Capture the cell that displays the provided text and extract its [x, y] central coordinate. 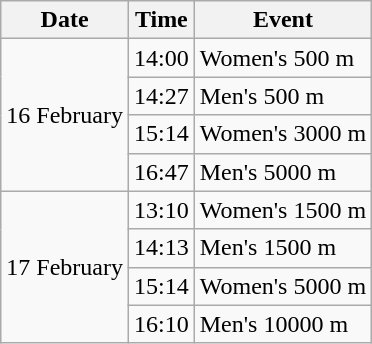
Men's 5000 m [282, 172]
16:10 [161, 324]
Men's 500 m [282, 96]
16:47 [161, 172]
Women's 500 m [282, 58]
13:10 [161, 210]
14:13 [161, 248]
Date [65, 20]
Event [282, 20]
Women's 5000 m [282, 286]
17 February [65, 267]
Time [161, 20]
Women's 1500 m [282, 210]
14:27 [161, 96]
Women's 3000 m [282, 134]
16 February [65, 115]
Men's 1500 m [282, 248]
14:00 [161, 58]
Men's 10000 m [282, 324]
